Find where the given text appears and provide that cell's center as [X, Y] coordinate. 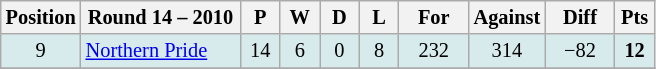
Diff [580, 17]
W [300, 17]
P [260, 17]
Pts [635, 17]
12 [635, 51]
Against [508, 17]
D [340, 17]
For [434, 17]
−82 [580, 51]
314 [508, 51]
6 [300, 51]
14 [260, 51]
Round 14 – 2010 [161, 17]
232 [434, 51]
8 [379, 51]
0 [340, 51]
Northern Pride [161, 51]
L [379, 17]
9 [41, 51]
Position [41, 17]
